Scan for the cell matching the given text and deliver its [x, y] coordinate at center. 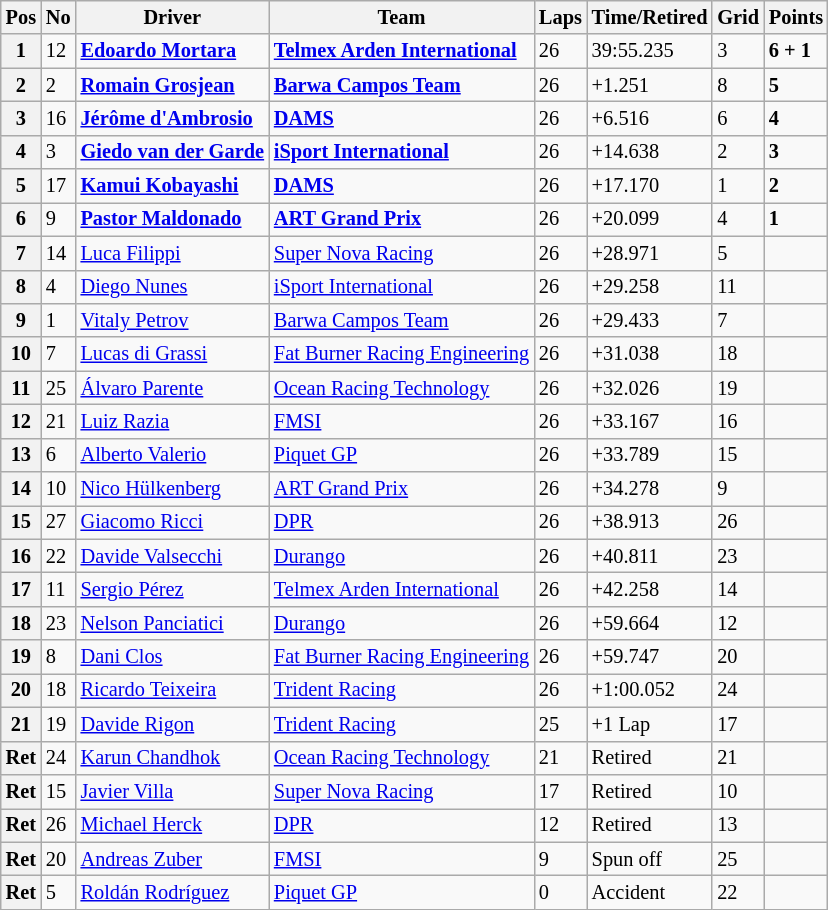
Nelson Panciatici [172, 623]
Álvaro Parente [172, 388]
+28.971 [650, 253]
+33.789 [650, 455]
+59.747 [650, 657]
Romain Grosjean [172, 85]
Points [796, 17]
Roldán Rodríguez [172, 892]
+31.038 [650, 354]
+29.258 [650, 287]
Laps [560, 17]
+33.167 [650, 421]
Andreas Zuber [172, 859]
Pos [21, 17]
Driver [172, 17]
+42.258 [650, 589]
Karun Chandhok [172, 758]
Sergio Pérez [172, 589]
Luiz Razia [172, 421]
+1 Lap [650, 724]
Time/Retired [650, 17]
Luca Filippi [172, 253]
Alberto Valerio [172, 455]
Davide Valsecchi [172, 556]
+1.251 [650, 85]
Davide Rigon [172, 724]
Spun off [650, 859]
+40.811 [650, 556]
Dani Clos [172, 657]
0 [560, 892]
Giedo van der Garde [172, 152]
39:55.235 [650, 51]
Vitaly Petrov [172, 320]
Giacomo Ricci [172, 522]
+14.638 [650, 152]
No [58, 17]
+20.099 [650, 219]
27 [58, 522]
Michael Herck [172, 825]
Jérôme d'Ambrosio [172, 118]
Edoardo Mortara [172, 51]
+17.170 [650, 186]
+29.433 [650, 320]
+1:00.052 [650, 690]
+32.026 [650, 388]
Javier Villa [172, 791]
Team [402, 17]
Grid [738, 17]
+59.664 [650, 623]
Ricardo Teixeira [172, 690]
Lucas di Grassi [172, 354]
Pastor Maldonado [172, 219]
Kamui Kobayashi [172, 186]
+34.278 [650, 489]
+38.913 [650, 522]
6 + 1 [796, 51]
Diego Nunes [172, 287]
+6.516 [650, 118]
Nico Hülkenberg [172, 489]
Accident [650, 892]
